Locate the cell with the specified text and output its (X, Y) center coordinate. 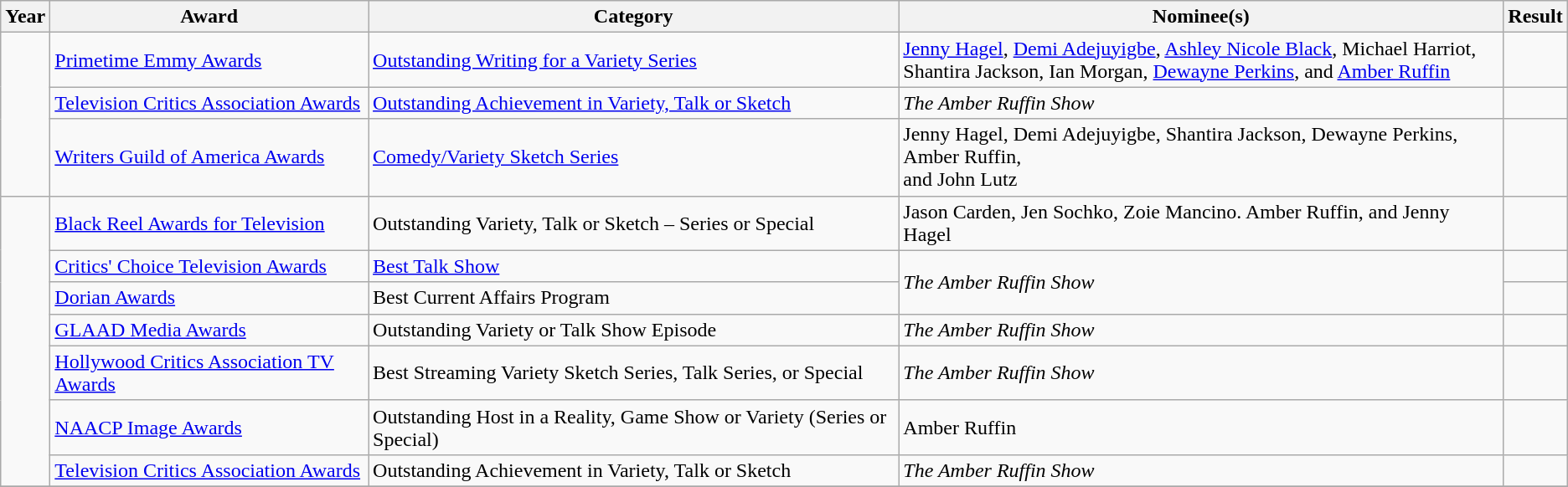
Primetime Emmy Awards (209, 60)
Result (1535, 17)
Amber Ruffin (1201, 427)
NAACP Image Awards (209, 427)
Best Current Affairs Program (633, 298)
Outstanding Writing for a Variety Series (633, 60)
Outstanding Variety or Talk Show Episode (633, 330)
Category (633, 17)
Best Streaming Variety Sketch Series, Talk Series, or Special (633, 373)
Year (25, 17)
Outstanding Host in a Reality, Game Show or Variety (Series or Special) (633, 427)
Jason Carden, Jen Sochko, Zoie Mancino. Amber Ruffin, and Jenny Hagel (1201, 223)
Writers Guild of America Awards (209, 157)
Jenny Hagel, Demi Adejuyigbe, Ashley Nicole Black, Michael Harriot, Shantira Jackson, Ian Morgan, Dewayne Perkins, and Amber Ruffin (1201, 60)
Nominee(s) (1201, 17)
Best Talk Show (633, 266)
Hollywood Critics Association TV Awards (209, 373)
GLAAD Media Awards (209, 330)
Critics' Choice Television Awards (209, 266)
Award (209, 17)
Comedy/Variety Sketch Series (633, 157)
Jenny Hagel, Demi Adejuyigbe, Shantira Jackson, Dewayne Perkins, Amber Ruffin, and John Lutz (1201, 157)
Dorian Awards (209, 298)
Outstanding Variety, Talk or Sketch – Series or Special (633, 223)
Black Reel Awards for Television (209, 223)
